Find where the given text appears and provide that cell's center as (x, y) coordinate. 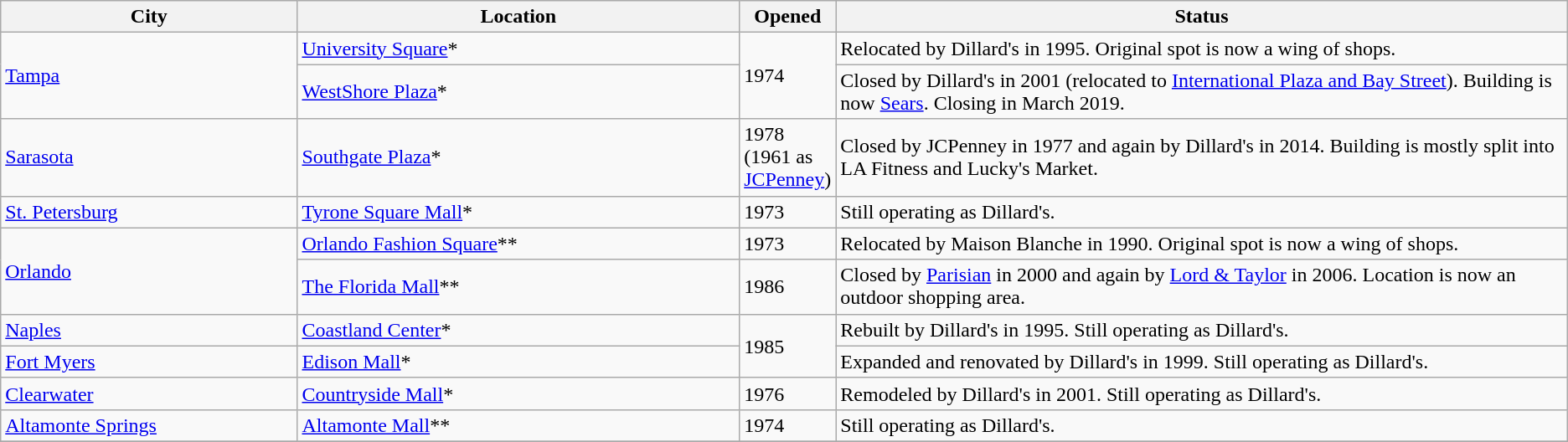
Sarasota (149, 157)
Closed by Parisian in 2000 and again by Lord & Taylor in 2006. Location is now an outdoor shopping area. (1201, 286)
Altamonte Mall** (518, 425)
Coastland Center* (518, 330)
City (149, 17)
Location (518, 17)
Expanded and renovated by Dillard's in 1999. Still operating as Dillard's. (1201, 362)
St. Petersburg (149, 212)
Altamonte Springs (149, 425)
Relocated by Dillard's in 1995. Original spot is now a wing of shops. (1201, 49)
Fort Myers (149, 362)
Orlando (149, 271)
Orlando Fashion Square** (518, 244)
Closed by Dillard's in 2001 (relocated to International Plaza and Bay Street). Building is now Sears. Closing in March 2019. (1201, 92)
Opened (787, 17)
Relocated by Maison Blanche in 1990. Original spot is now a wing of shops. (1201, 244)
Southgate Plaza* (518, 157)
Closed by JCPenney in 1977 and again by Dillard's in 2014. Building is mostly split into LA Fitness and Lucky's Market. (1201, 157)
Tampa (149, 75)
1985 (787, 346)
Rebuilt by Dillard's in 1995. Still operating as Dillard's. (1201, 330)
1978 (1961 as JCPenney) (787, 157)
Edison Mall* (518, 362)
WestShore Plaza* (518, 92)
Tyrone Square Mall* (518, 212)
Remodeled by Dillard's in 2001. Still operating as Dillard's. (1201, 393)
University Square* (518, 49)
Naples (149, 330)
1986 (787, 286)
Clearwater (149, 393)
The Florida Mall** (518, 286)
Status (1201, 17)
Countryside Mall* (518, 393)
1976 (787, 393)
